Identify which cell holds the provided text, then report its (x, y) central coordinate. 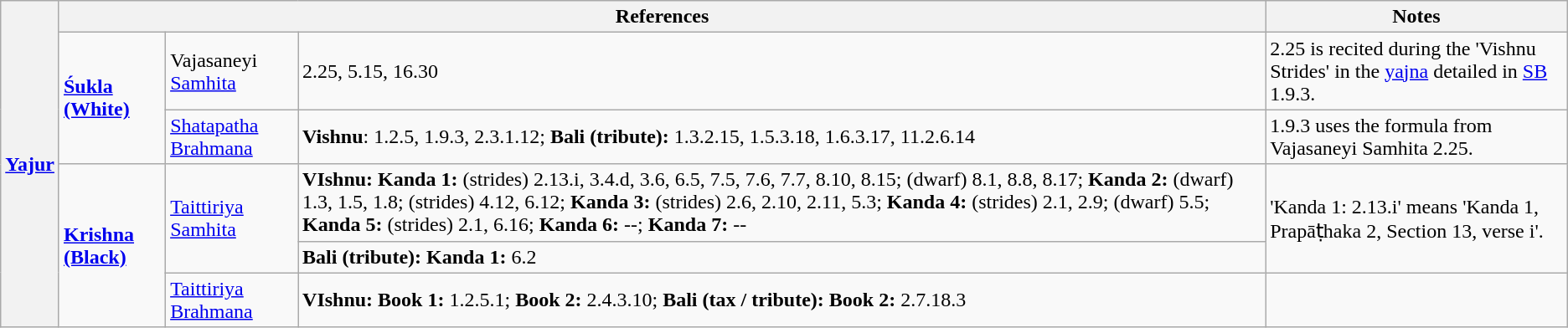
Taittiriya Samhita (232, 218)
Vajasaneyi Samhita (232, 71)
'Kanda 1: 2.13.i' means 'Kanda 1, Prapāṭhaka 2, Section 13, verse i'. (1417, 218)
1.9.3 uses the formula from Vajasaneyi Samhita 2.25. (1417, 137)
Yajur (30, 164)
Shatapatha Brahmana (232, 137)
2.25 is recited during the 'Vishnu Strides' in the yajna detailed in SB 1.9.3. (1417, 71)
VIshnu: Book 1: 1.2.5.1; Book 2: 2.4.3.10; Bali (tax / tribute): Book 2: 2.7.18.3 (782, 300)
Vishnu: 1.2.5, 1.9.3, 2.3.1.12; Bali (tribute): 1.3.2.15, 1.5.3.18, 1.6.3.17, 11.2.6.14 (782, 137)
References (662, 17)
2.25, 5.15, 16.30 (782, 71)
Krishna (Black) (112, 246)
Śukla (White) (112, 99)
Taittiriya Brahmana (232, 300)
Notes (1417, 17)
Bali (tribute): Kanda 1: 6.2 (782, 257)
